Search for the cell housing the specified text and yield its [X, Y] center coordinate. 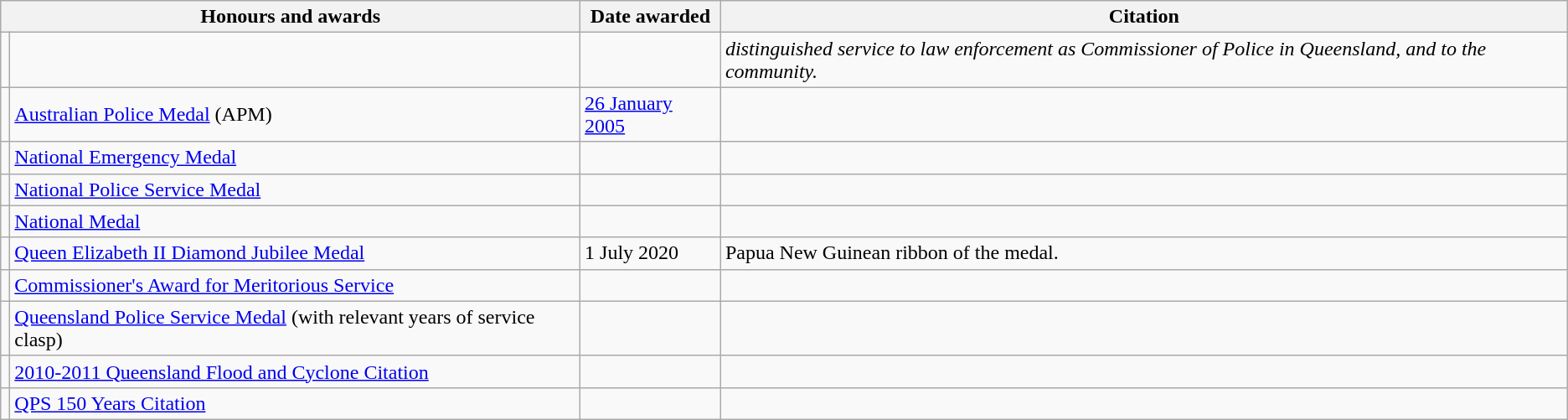
Queensland Police Service Medal (with relevant years of service clasp) [295, 329]
1 July 2020 [651, 253]
Australian Police Medal (APM) [295, 114]
Papua New Guinean ribbon of the medal. [1144, 253]
Honours and awards [291, 17]
2010-2011 Queensland Flood and Cyclone Citation [295, 371]
Queen Elizabeth II Diamond Jubilee Medal [295, 253]
Citation [1144, 17]
National Emergency Medal [295, 158]
distinguished service to law enforcement as Commissioner of Police in Queensland, and to the community. [1144, 60]
National Medal [295, 221]
Commissioner's Award for Meritorious Service [295, 285]
QPS 150 Years Citation [295, 403]
26 January 2005 [651, 114]
Date awarded [651, 17]
National Police Service Medal [295, 189]
